Search for the cell housing the specified text and yield its (x, y) center coordinate. 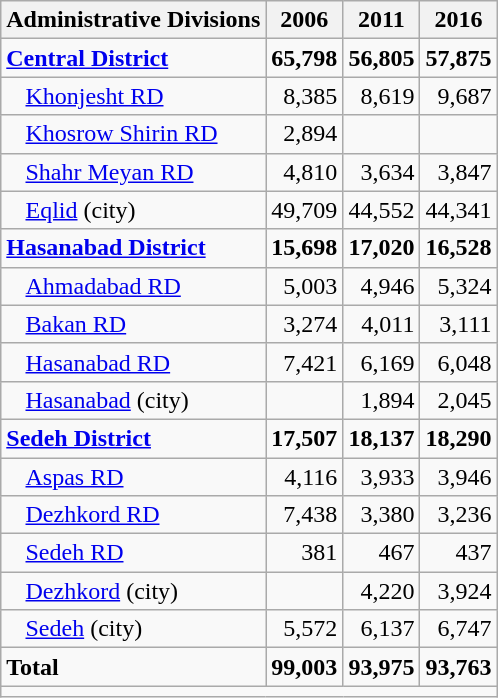
5,324 (458, 286)
57,875 (458, 58)
3,111 (458, 324)
49,709 (304, 210)
Hasanabad (city) (134, 400)
2016 (458, 20)
3,933 (382, 477)
2,894 (304, 134)
Eqlid (city) (134, 210)
6,169 (382, 362)
17,020 (382, 248)
Central District (134, 58)
7,438 (304, 515)
2011 (382, 20)
9,687 (458, 96)
Khonjesht RD (134, 96)
Hasanabad RD (134, 362)
3,634 (382, 172)
4,011 (382, 324)
93,763 (458, 667)
99,003 (304, 667)
93,975 (382, 667)
1,894 (382, 400)
65,798 (304, 58)
3,924 (458, 591)
3,946 (458, 477)
17,507 (304, 438)
15,698 (304, 248)
Sedeh RD (134, 553)
7,421 (304, 362)
6,747 (458, 629)
56,805 (382, 58)
4,116 (304, 477)
3,380 (382, 515)
Administrative Divisions (134, 20)
Aspas RD (134, 477)
6,137 (382, 629)
4,810 (304, 172)
Bakan RD (134, 324)
8,385 (304, 96)
5,003 (304, 286)
Dezhkord (city) (134, 591)
4,220 (382, 591)
18,137 (382, 438)
3,847 (458, 172)
16,528 (458, 248)
44,552 (382, 210)
6,048 (458, 362)
2,045 (458, 400)
18,290 (458, 438)
Shahr Meyan RD (134, 172)
Ahmadabad RD (134, 286)
467 (382, 553)
3,236 (458, 515)
2006 (304, 20)
Khosrow Shirin RD (134, 134)
5,572 (304, 629)
3,274 (304, 324)
381 (304, 553)
Sedeh District (134, 438)
Hasanabad District (134, 248)
4,946 (382, 286)
437 (458, 553)
8,619 (382, 96)
44,341 (458, 210)
Sedeh (city) (134, 629)
Total (134, 667)
Dezhkord RD (134, 515)
